Return the [X, Y] coordinate for the center point of the cell that contains the specified text.  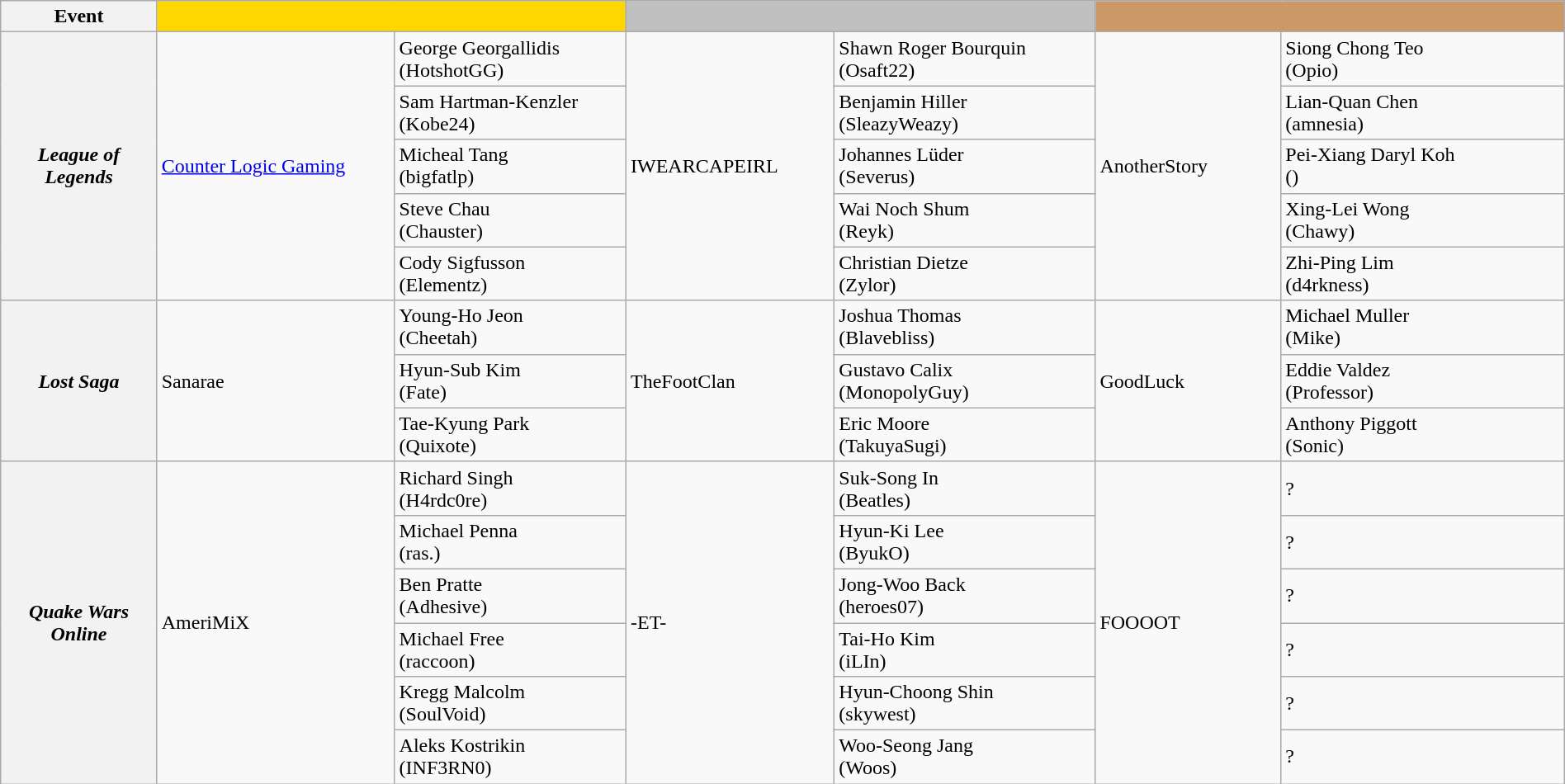
Tae-Kyung Park(Quixote) [510, 434]
Sam Hartman-Kenzler(Kobe24) [510, 112]
Eric Moore(TakuyaSugi) [965, 434]
George Georgallidis(HotshotGG) [510, 59]
Richard Singh(H4rdc0re) [510, 489]
Joshua Thomas(Blavebliss) [965, 327]
Micheal Tang(bigfatlp) [510, 167]
Hyun-Ki Lee(ByukO) [965, 541]
Hyun-Sub Kim(Fate) [510, 381]
Counter Logic Gaming [276, 167]
Anthony Piggott(Sonic) [1423, 434]
Zhi-Ping Lim(d4rkness) [1423, 274]
Event [79, 17]
Quake Wars Online [79, 622]
Michael Penna(ras.) [510, 541]
Shawn Roger Bourquin(Osaft22) [965, 59]
AmeriMiX [276, 622]
TheFootClan [730, 381]
Lian-Quan Chen(amnesia) [1423, 112]
Ben Pratte(Adhesive) [510, 596]
Woo-Seong Jang(Woos) [965, 758]
Johannes Lüder(Severus) [965, 167]
Hyun-Choong Shin(skywest) [965, 703]
Michael Muller(Mike) [1423, 327]
-ET- [730, 622]
FOOOOT [1189, 622]
GoodLuck [1189, 381]
IWEARCAPEIRL [730, 167]
Young-Ho Jeon(Cheetah) [510, 327]
AnotherStory [1189, 167]
Gustavo Calix(MonopolyGuy) [965, 381]
Jong-Woo Back(heroes07) [965, 596]
Cody Sigfusson(Elementz) [510, 274]
Michael Free(raccoon) [510, 649]
Aleks Kostrikin(INF3RN0) [510, 758]
Suk-Song In(Beatles) [965, 489]
Sanarae [276, 381]
Lost Saga [79, 381]
Steve Chau(Chauster) [510, 220]
Tai-Ho Kim(iLIn) [965, 649]
Benjamin Hiller(SleazyWeazy) [965, 112]
Siong Chong Teo(Opio) [1423, 59]
Kregg Malcolm(SoulVoid) [510, 703]
League of Legends [79, 167]
Pei-Xiang Daryl Koh() [1423, 167]
Eddie Valdez(Professor) [1423, 381]
Christian Dietze(Zylor) [965, 274]
Wai Noch Shum(Reyk) [965, 220]
Xing-Lei Wong(Chawy) [1423, 220]
